Determine the [X, Y] coordinate at the center of the cell enclosing the given text.  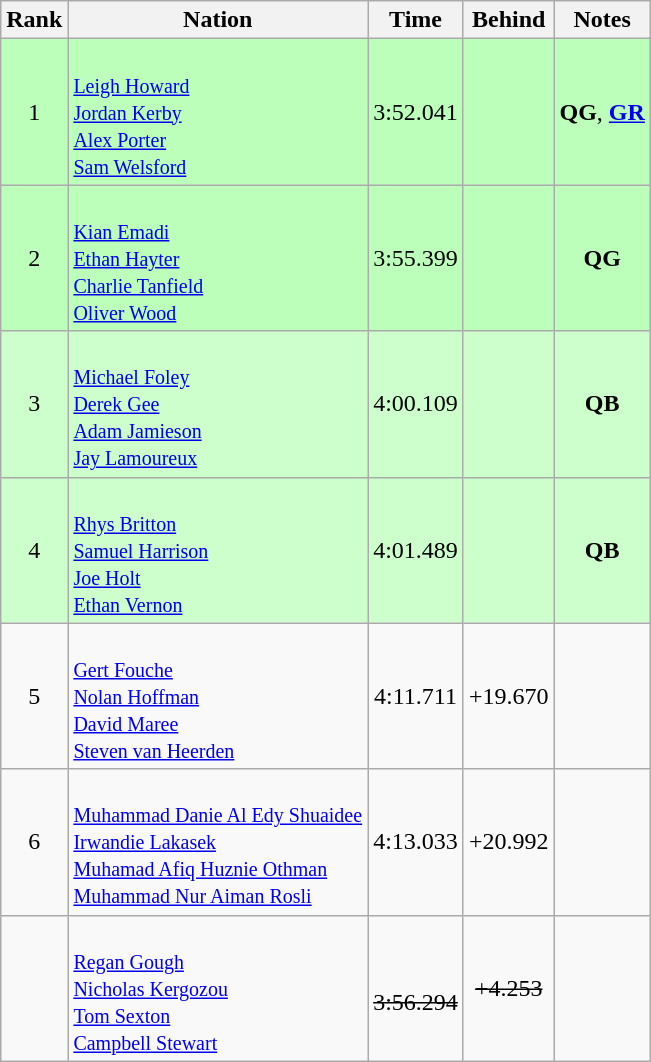
3:52.041 [416, 112]
Regan GoughNicholas KergozouTom SextonCampbell Stewart [218, 988]
Michael FoleyDerek GeeAdam JamiesonJay Lamoureux [218, 404]
Muhammad Danie Al Edy ShuaideeIrwandie LakasekMuhamad Afiq Huznie OthmanMuhammad Nur Aiman Rosli [218, 842]
Rank [34, 20]
2 [34, 258]
4:13.033 [416, 842]
Leigh HowardJordan KerbyAlex PorterSam Welsford [218, 112]
6 [34, 842]
Notes [602, 20]
1 [34, 112]
Behind [508, 20]
Gert FoucheNolan HoffmanDavid MareeSteven van Heerden [218, 696]
3 [34, 404]
5 [34, 696]
Rhys BrittonSamuel HarrisonJoe HoltEthan Vernon [218, 550]
3:55.399 [416, 258]
QG [602, 258]
3:56.294 [416, 988]
Kian EmadiEthan HayterCharlie TanfieldOliver Wood [218, 258]
Time [416, 20]
4 [34, 550]
4:00.109 [416, 404]
+20.992 [508, 842]
Nation [218, 20]
+4.253 [508, 988]
+19.670 [508, 696]
4:11.711 [416, 696]
QG, GR [602, 112]
4:01.489 [416, 550]
